Capture the cell that displays the provided text and extract its (X, Y) central coordinate. 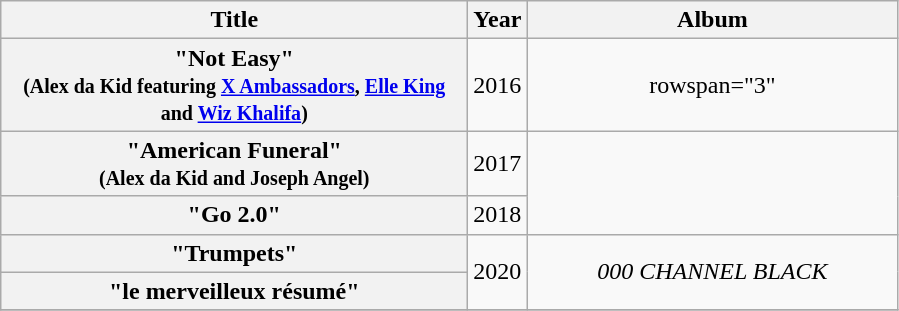
2017 (498, 164)
"Trumpets" (234, 253)
2020 (498, 272)
"le merveilleux résumé" (234, 291)
Title (234, 20)
"Go 2.0" (234, 215)
2018 (498, 215)
rowspan="3" (712, 85)
Album (712, 20)
"Not Easy"(Alex da Kid featuring X Ambassadors, Elle King and Wiz Khalifa) (234, 85)
Year (498, 20)
"American Funeral"(Alex da Kid and Joseph Angel) (234, 164)
2016 (498, 85)
000 CHANNEL BLACK (712, 272)
